Capture the cell that displays the provided text and extract its (X, Y) central coordinate. 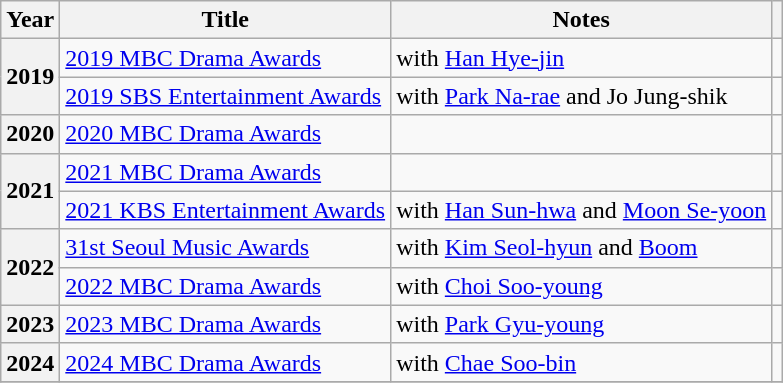
2024 (30, 362)
with Choi Soo-young (582, 286)
2020 MBC Drama Awards (226, 134)
2019 SBS Entertainment Awards (226, 96)
2021 MBC Drama Awards (226, 172)
Year (30, 20)
2019 (30, 77)
2024 MBC Drama Awards (226, 362)
2022 (30, 267)
2021 (30, 191)
2020 (30, 134)
with Park Gyu-young (582, 324)
with Kim Seol-hyun and Boom (582, 248)
2022 MBC Drama Awards (226, 286)
2023 MBC Drama Awards (226, 324)
with Chae Soo-bin (582, 362)
31st Seoul Music Awards (226, 248)
with Han Hye-jin (582, 58)
with Han Sun-hwa and Moon Se-yoon (582, 210)
2023 (30, 324)
2021 KBS Entertainment Awards (226, 210)
Title (226, 20)
with Park Na-rae and Jo Jung-shik (582, 96)
2019 MBC Drama Awards (226, 58)
Notes (582, 20)
